Pinpoint the cell where the given text exists, returning its [X, Y] midpoint coordinate. 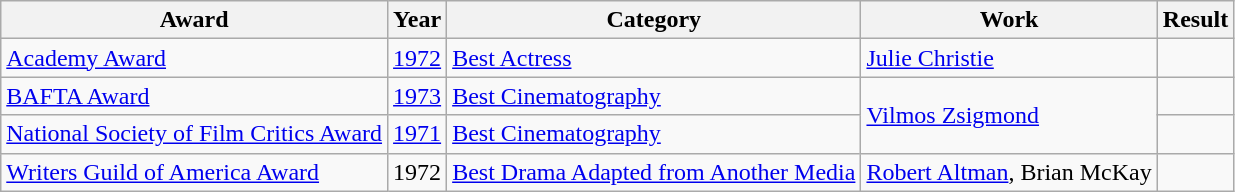
Best Drama Adapted from Another Media [654, 172]
1973 [418, 96]
Result [1195, 20]
Writers Guild of America Award [194, 172]
1971 [418, 134]
Award [194, 20]
Category [654, 20]
Year [418, 20]
Academy Award [194, 58]
Vilmos Zsigmond [1009, 115]
BAFTA Award [194, 96]
Julie Christie [1009, 58]
Robert Altman, Brian McKay [1009, 172]
Work [1009, 20]
Best Actress [654, 58]
National Society of Film Critics Award [194, 134]
